Detect which cell encompasses the target text, then output its [X, Y] center coordinate. 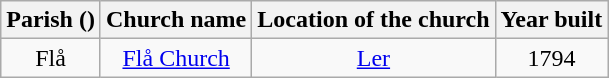
Parish () [51, 20]
Location of the church [374, 20]
Church name [176, 20]
Flå [51, 58]
Ler [374, 58]
Year built [552, 20]
1794 [552, 58]
Flå Church [176, 58]
